From the cell containing the given text, extract its center point as [X, Y] coordinate. 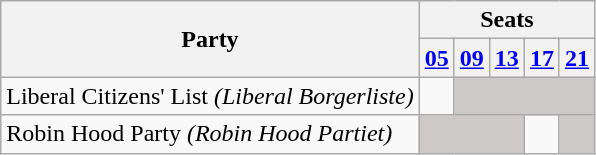
21 [576, 58]
13 [506, 58]
Liberal Citizens' List (Liberal Borgerliste) [210, 96]
05 [436, 58]
Robin Hood Party (Robin Hood Partiet) [210, 134]
Seats [506, 20]
09 [472, 58]
17 [542, 58]
Party [210, 39]
